Provide the [X, Y] coordinate of the cell's center where the given text is located.  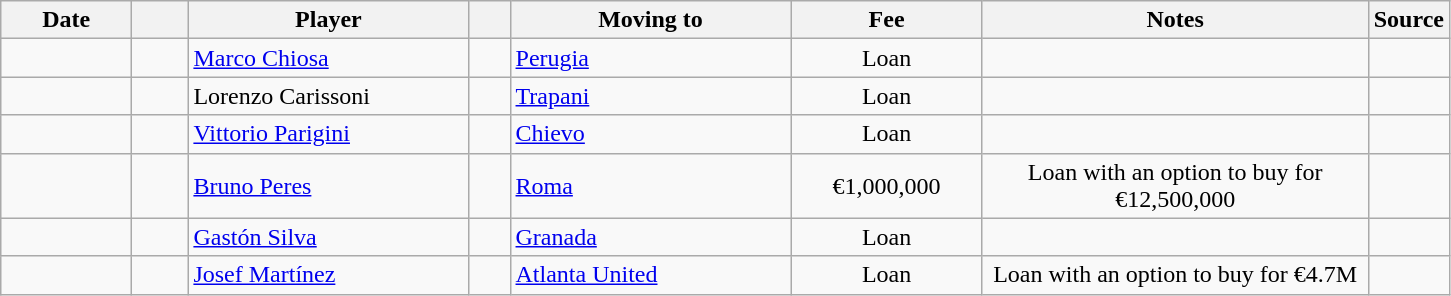
Source [1408, 20]
Perugia [650, 58]
Atlanta United [650, 275]
Fee [886, 20]
Josef Martínez [328, 275]
Granada [650, 237]
Bruno Peres [328, 186]
Chievo [650, 134]
Loan with an option to buy for €4.7M [1175, 275]
Marco Chiosa [328, 58]
Moving to [650, 20]
Player [328, 20]
Date [66, 20]
Roma [650, 186]
Notes [1175, 20]
Trapani [650, 96]
Vittorio Parigini [328, 134]
€1,000,000 [886, 186]
Gastón Silva [328, 237]
Lorenzo Carissoni [328, 96]
Loan with an option to buy for €12,500,000 [1175, 186]
